Capture the cell that displays the provided text and extract its [X, Y] central coordinate. 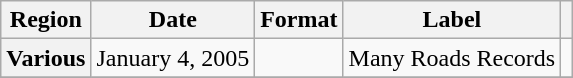
Region [46, 20]
Many Roads Records [452, 58]
Various [46, 58]
Format [299, 20]
Date [173, 20]
Label [452, 20]
January 4, 2005 [173, 58]
